Determine the [X, Y] coordinate at the center of the cell enclosing the given text.  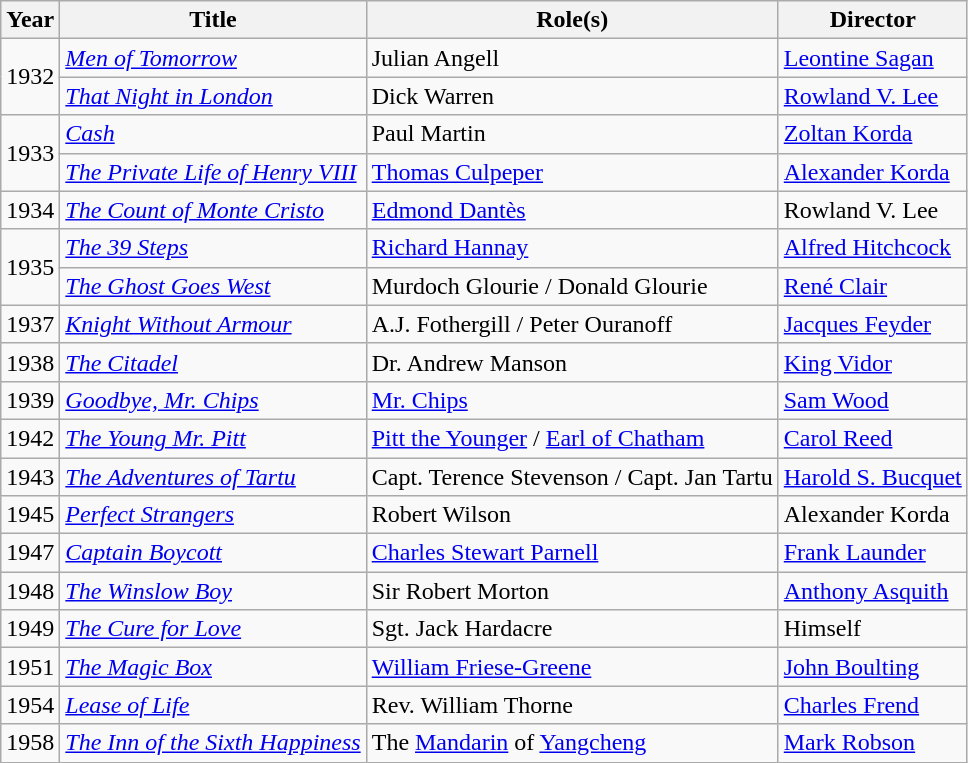
1954 [30, 705]
The Adventures of Tartu [213, 477]
Himself [872, 629]
Men of Tomorrow [213, 58]
Edmond Dantès [572, 210]
Lease of Life [213, 705]
Zoltan Korda [872, 134]
John Boulting [872, 667]
René Clair [872, 286]
Leontine Sagan [872, 58]
King Vidor [872, 362]
1948 [30, 591]
Pitt the Younger / Earl of Chatham [572, 438]
Director [872, 20]
Dr. Andrew Manson [572, 362]
That Night in London [213, 96]
1939 [30, 400]
Harold S. Bucquet [872, 477]
Cash [213, 134]
Robert Wilson [572, 515]
1938 [30, 362]
Capt. Terence Stevenson / Capt. Jan Tartu [572, 477]
The Winslow Boy [213, 591]
The Private Life of Henry VIII [213, 172]
Paul Martin [572, 134]
Murdoch Glourie / Donald Glourie [572, 286]
The Ghost Goes West [213, 286]
1943 [30, 477]
1942 [30, 438]
Thomas Culpeper [572, 172]
Dick Warren [572, 96]
Title [213, 20]
The 39 Steps [213, 248]
Knight Without Armour [213, 324]
Richard Hannay [572, 248]
1958 [30, 743]
1932 [30, 77]
The Count of Monte Cristo [213, 210]
Charles Stewart Parnell [572, 553]
The Citadel [213, 362]
Goodbye, Mr. Chips [213, 400]
1937 [30, 324]
The Inn of the Sixth Happiness [213, 743]
Year [30, 20]
Carol Reed [872, 438]
Role(s) [572, 20]
The Mandarin of Yangcheng [572, 743]
1951 [30, 667]
The Magic Box [213, 667]
Sir Robert Morton [572, 591]
Rev. William Thorne [572, 705]
Anthony Asquith [872, 591]
Sgt. Jack Hardacre [572, 629]
Jacques Feyder [872, 324]
1947 [30, 553]
The Cure for Love [213, 629]
Julian Angell [572, 58]
Frank Launder [872, 553]
Mr. Chips [572, 400]
1935 [30, 267]
William Friese-Greene [572, 667]
1945 [30, 515]
Sam Wood [872, 400]
Mark Robson [872, 743]
1933 [30, 153]
A.J. Fothergill / Peter Ouranoff [572, 324]
1949 [30, 629]
Perfect Strangers [213, 515]
Charles Frend [872, 705]
Alfred Hitchcock [872, 248]
Captain Boycott [213, 553]
The Young Mr. Pitt [213, 438]
1934 [30, 210]
